Detect which cell encompasses the target text, then output its [x, y] center coordinate. 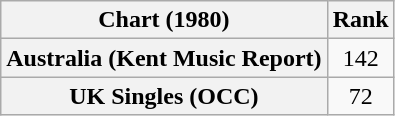
Australia (Kent Music Report) [164, 58]
Rank [360, 20]
Chart (1980) [164, 20]
UK Singles (OCC) [164, 96]
72 [360, 96]
142 [360, 58]
